Identify which cell holds the provided text, then report its (x, y) central coordinate. 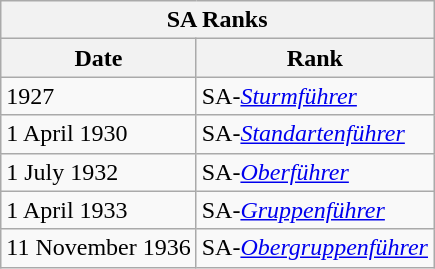
SA Ranks (218, 20)
Rank (314, 58)
SA-Oberführer (314, 172)
SA-Standartenführer (314, 134)
SA-Obergruppenführer (314, 248)
1927 (98, 96)
1 April 1930 (98, 134)
1 July 1932 (98, 172)
11 November 1936 (98, 248)
Date (98, 58)
SA-Gruppenführer (314, 210)
SA-Sturmführer (314, 96)
1 April 1933 (98, 210)
